Provide the (X, Y) coordinate of the cell's center where the given text is located.  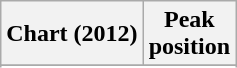
Chart (2012) (72, 34)
Peakposition (189, 34)
